Return (X, Y) of the center of cell containing provided text 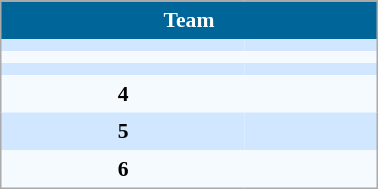
6 (122, 169)
Team (189, 20)
5 (122, 131)
4 (122, 94)
